Return the [X, Y] coordinate for the center point of the cell that contains the specified text.  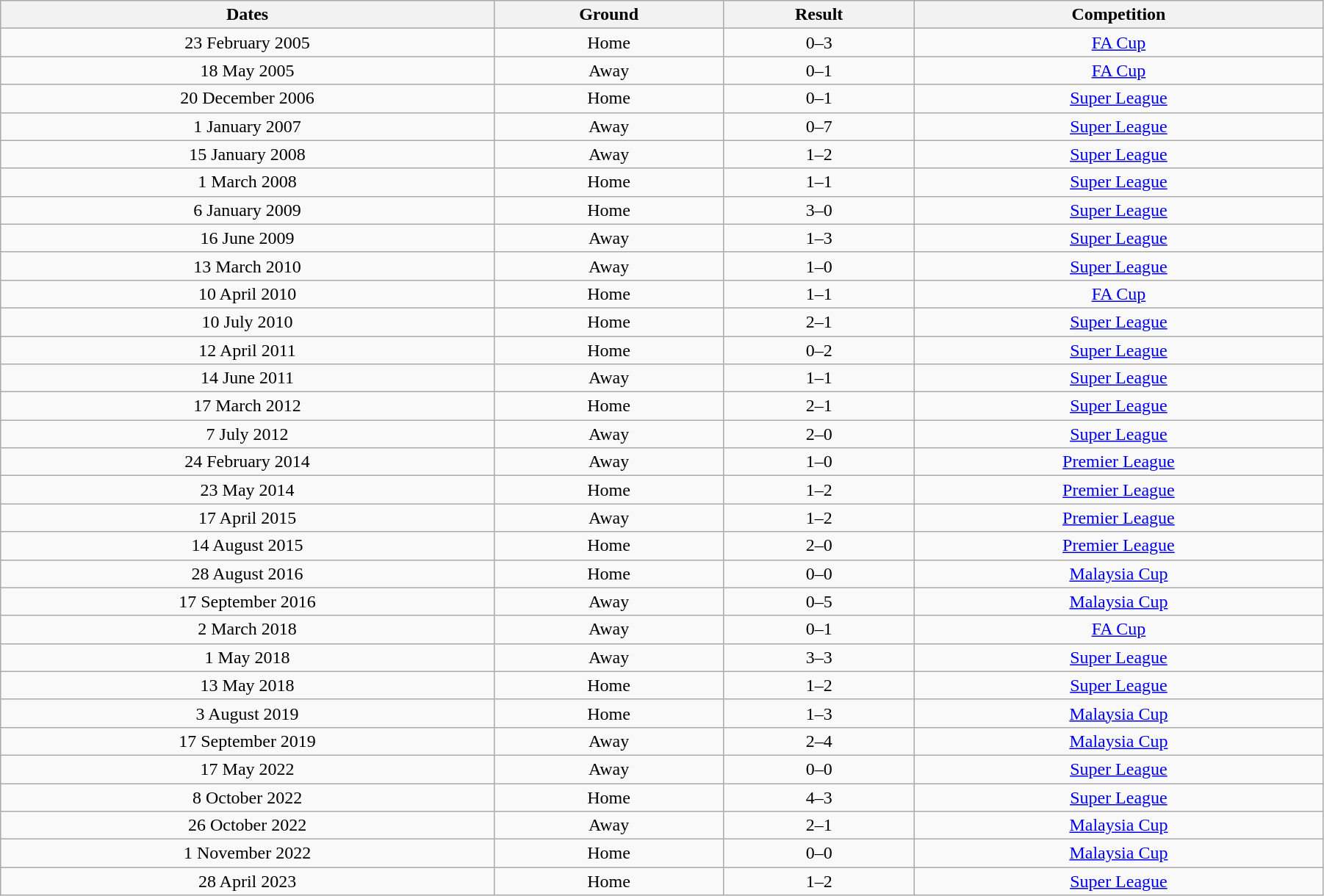
17 April 2015 [248, 518]
14 August 2015 [248, 546]
17 September 2016 [248, 601]
6 January 2009 [248, 210]
8 October 2022 [248, 797]
28 August 2016 [248, 574]
23 February 2005 [248, 43]
17 May 2022 [248, 769]
Competition [1118, 15]
Ground [608, 15]
0–3 [819, 43]
3 August 2019 [248, 713]
0–5 [819, 601]
Result [819, 15]
13 March 2010 [248, 266]
1 March 2008 [248, 182]
12 April 2011 [248, 350]
1 January 2007 [248, 126]
15 January 2008 [248, 154]
16 June 2009 [248, 238]
1 May 2018 [248, 657]
18 May 2005 [248, 71]
3–0 [819, 210]
26 October 2022 [248, 825]
0–2 [819, 350]
17 March 2012 [248, 406]
28 April 2023 [248, 881]
10 April 2010 [248, 294]
10 July 2010 [248, 322]
13 May 2018 [248, 685]
0–7 [819, 126]
17 September 2019 [248, 741]
23 May 2014 [248, 490]
20 December 2006 [248, 98]
Dates [248, 15]
14 June 2011 [248, 378]
7 July 2012 [248, 434]
1 November 2022 [248, 853]
3–3 [819, 657]
4–3 [819, 797]
2–4 [819, 741]
2 March 2018 [248, 629]
24 February 2014 [248, 462]
